Extract the [x, y] coordinate from the center of the cell holding the provided text.  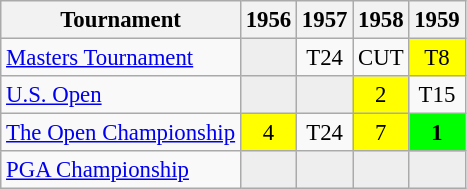
PGA Championship [121, 170]
1958 [381, 20]
CUT [381, 58]
2 [381, 95]
7 [381, 133]
1 [437, 133]
1957 [325, 20]
T8 [437, 58]
T15 [437, 95]
1956 [268, 20]
Masters Tournament [121, 58]
Tournament [121, 20]
U.S. Open [121, 95]
4 [268, 133]
1959 [437, 20]
The Open Championship [121, 133]
